For the text-containing cell, return its midpoint in [X, Y] coordinate format. 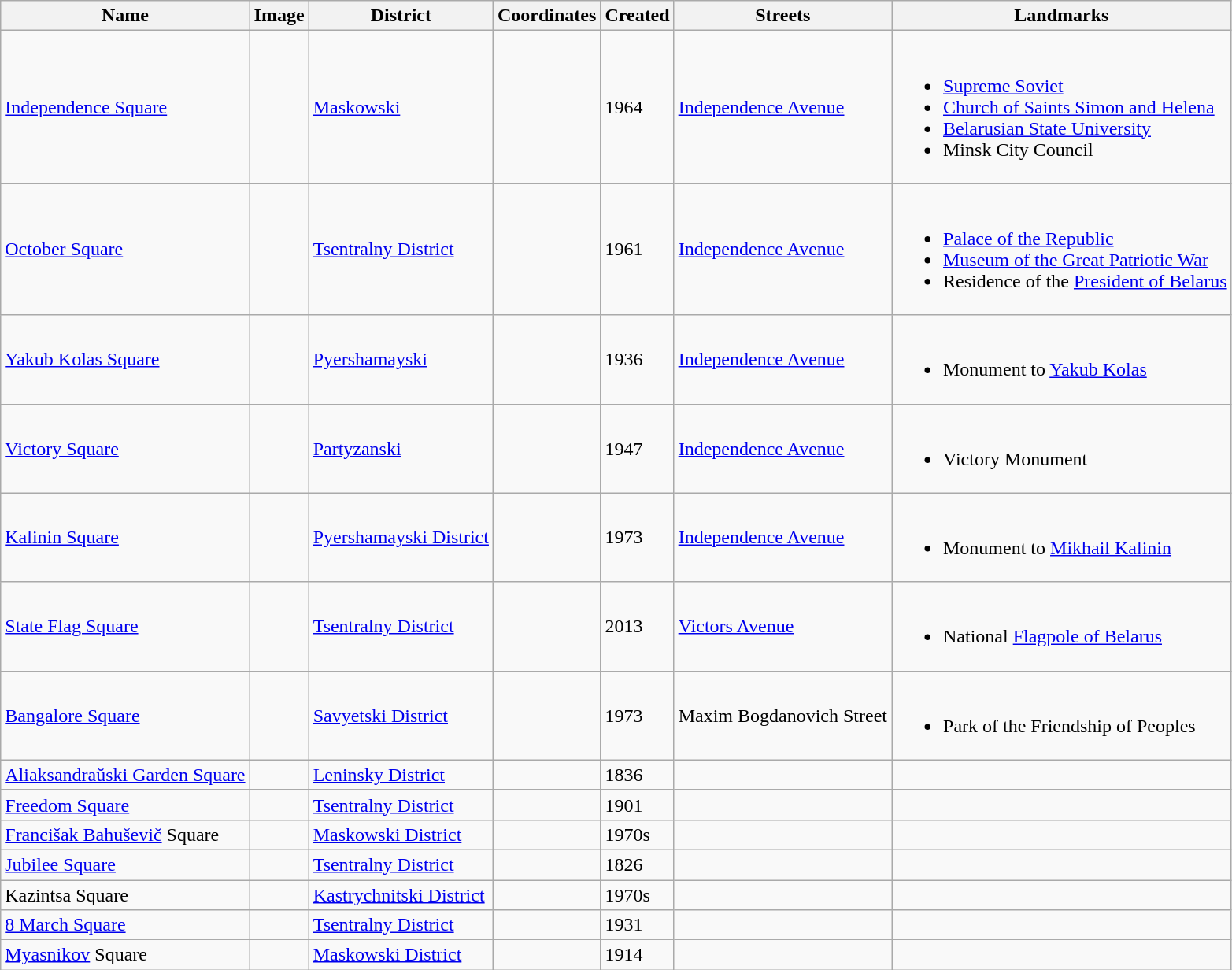
Pyershamayski [401, 359]
1931 [638, 925]
National Flagpole of Belarus [1061, 627]
Streets [782, 16]
Victory Monument [1061, 449]
Park of the Friendship of Peoples [1061, 715]
Myasnikov Square [125, 955]
Yakub Kolas Square [125, 359]
Kalinin Square [125, 537]
Palace of the RepublicMuseum of the Great Patriotic WarResidence of the President of Belarus [1061, 249]
Landmarks [1061, 16]
Leninsky District [401, 775]
State Flag Square [125, 627]
2013 [638, 627]
Maskowski [401, 107]
District [401, 16]
Supreme SovietChurch of Saints Simon and HelenaBelarusian State UniversityMinsk City Council [1061, 107]
October Square [125, 249]
Freedom Square [125, 805]
1914 [638, 955]
1826 [638, 864]
Kazintsa Square [125, 895]
Aliaksandraŭski Garden Square [125, 775]
Created [638, 16]
1901 [638, 805]
Name [125, 16]
Maxim Bogdanovich Street [782, 715]
Savyetski District [401, 715]
Image [279, 16]
1961 [638, 249]
1964 [638, 107]
Independence Square [125, 107]
Monument to Yakub Kolas [1061, 359]
Pyershamayski District [401, 537]
Coordinates [546, 16]
Kastrychnitski District [401, 895]
Monument to Mikhail Kalinin [1061, 537]
8 March Square [125, 925]
1947 [638, 449]
Jubilee Square [125, 864]
Partyzanski [401, 449]
Victors Avenue [782, 627]
1936 [638, 359]
Bangalore Square [125, 715]
1836 [638, 775]
Victory Square [125, 449]
Francišak Bahuševič Square [125, 835]
